Detect which cell encompasses the target text, then output its (X, Y) center coordinate. 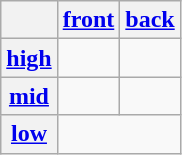
front (88, 20)
low (29, 134)
mid (29, 96)
high (29, 58)
back (150, 20)
